Detect which cell encompasses the target text, then output its (x, y) center coordinate. 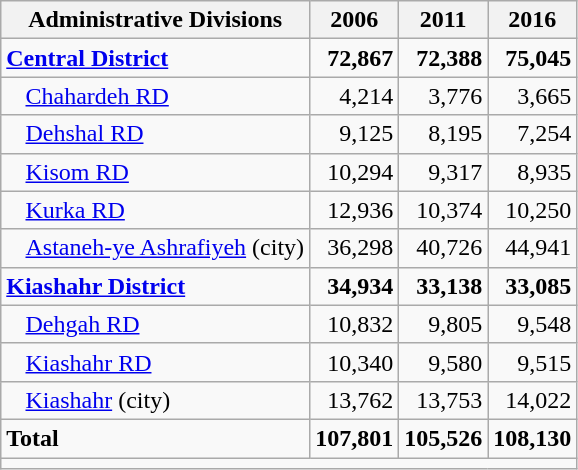
9,805 (444, 324)
10,832 (354, 324)
75,045 (532, 58)
Kurka RD (156, 210)
2016 (532, 20)
10,374 (444, 210)
9,580 (444, 362)
Kiashahr (city) (156, 400)
Central District (156, 58)
34,934 (354, 286)
9,548 (532, 324)
Administrative Divisions (156, 20)
72,867 (354, 58)
36,298 (354, 248)
10,250 (532, 210)
14,022 (532, 400)
Astaneh-ye Ashrafiyeh (city) (156, 248)
Kiashahr RD (156, 362)
8,195 (444, 134)
108,130 (532, 438)
107,801 (354, 438)
9,515 (532, 362)
Dehgah RD (156, 324)
12,936 (354, 210)
Chahardeh RD (156, 96)
9,317 (444, 172)
10,294 (354, 172)
13,762 (354, 400)
13,753 (444, 400)
9,125 (354, 134)
44,941 (532, 248)
3,776 (444, 96)
33,138 (444, 286)
2011 (444, 20)
3,665 (532, 96)
Kiashahr District (156, 286)
33,085 (532, 286)
7,254 (532, 134)
Total (156, 438)
10,340 (354, 362)
40,726 (444, 248)
72,388 (444, 58)
4,214 (354, 96)
105,526 (444, 438)
2006 (354, 20)
8,935 (532, 172)
Dehshal RD (156, 134)
Kisom RD (156, 172)
